Capture the cell that displays the provided text and extract its (x, y) central coordinate. 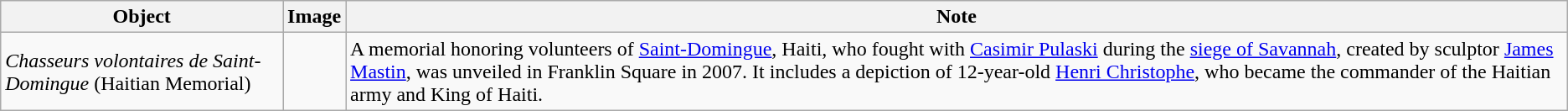
Object (142, 17)
Image (315, 17)
Note (957, 17)
Chasseurs volontaires de Saint-Domingue (Haitian Memorial) (142, 71)
